From the cell containing the given text, extract its center point as [X, Y] coordinate. 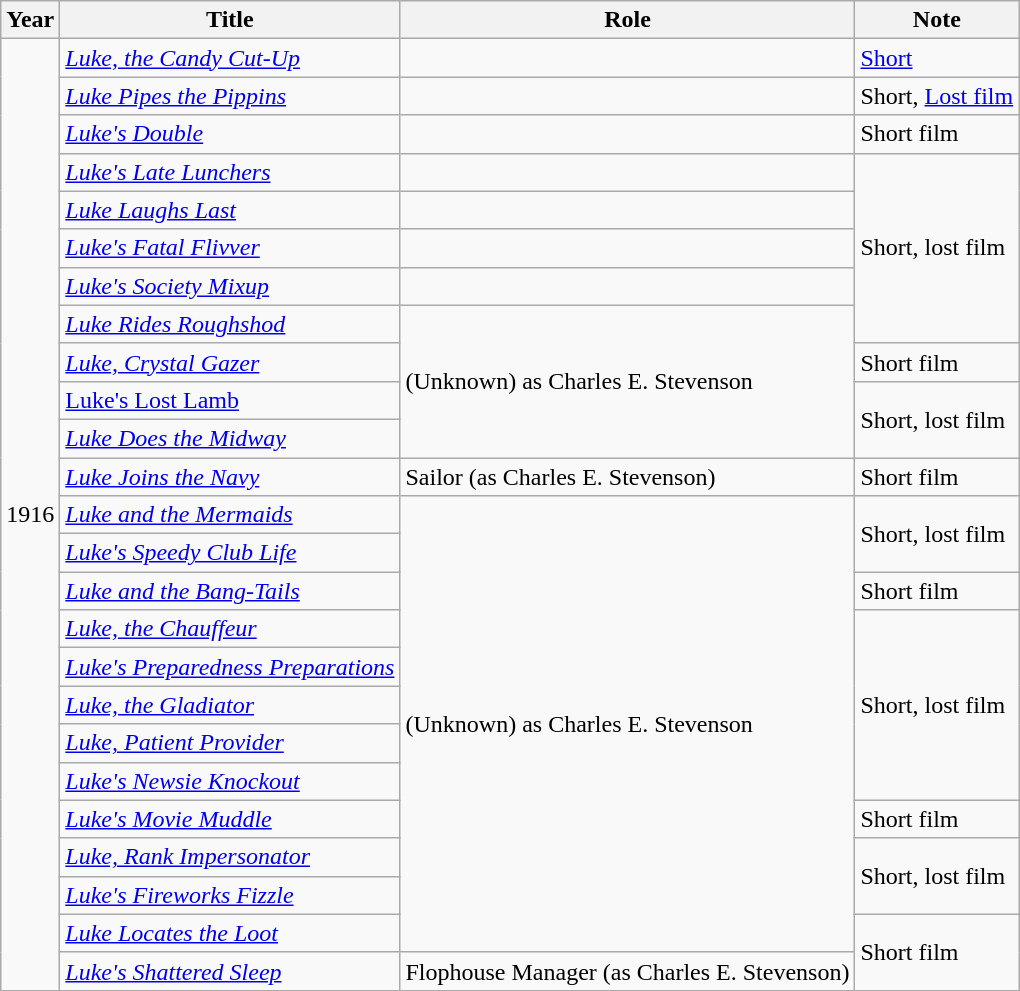
Luke Joins the Navy [230, 477]
Luke's Shattered Sleep [230, 971]
Luke and the Mermaids [230, 515]
Flophouse Manager (as Charles E. Stevenson) [628, 971]
Role [628, 20]
Luke's Fireworks Fizzle [230, 895]
Luke, the Chauffeur [230, 629]
Short, Lost film [937, 96]
Luke, the Candy Cut-Up [230, 58]
Year [30, 20]
Luke, Rank Impersonator [230, 857]
Luke's Speedy Club Life [230, 553]
Note [937, 20]
Luke's Double [230, 134]
Sailor (as Charles E. Stevenson) [628, 477]
1916 [30, 515]
Luke, the Gladiator [230, 705]
Luke Locates the Loot [230, 933]
Luke's Preparedness Preparations [230, 667]
Luke's Late Lunchers [230, 172]
Luke's Newsie Knockout [230, 781]
Luke Does the Midway [230, 438]
Luke's Movie Muddle [230, 819]
Short [937, 58]
Luke's Lost Lamb [230, 400]
Luke, Crystal Gazer [230, 362]
Luke Laughs Last [230, 210]
Luke, Patient Provider [230, 743]
Luke Pipes the Pippins [230, 96]
Luke's Fatal Flivver [230, 248]
Luke and the Bang-Tails [230, 591]
Luke's Society Mixup [230, 286]
Title [230, 20]
Luke Rides Roughshod [230, 324]
